Locate the cell with the specified text and output its [X, Y] center coordinate. 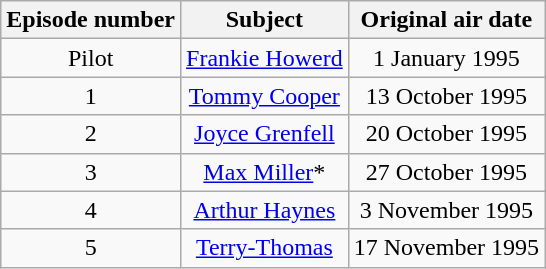
3 [91, 172]
Original air date [446, 20]
Pilot [91, 58]
1 [91, 96]
13 October 1995 [446, 96]
Tommy Cooper [265, 96]
5 [91, 248]
Max Miller* [265, 172]
Episode number [91, 20]
Subject [265, 20]
4 [91, 210]
Terry-Thomas [265, 248]
2 [91, 134]
17 November 1995 [446, 248]
3 November 1995 [446, 210]
1 January 1995 [446, 58]
Arthur Haynes [265, 210]
27 October 1995 [446, 172]
20 October 1995 [446, 134]
Joyce Grenfell [265, 134]
Frankie Howerd [265, 58]
